Detect which cell encompasses the target text, then output its [x, y] center coordinate. 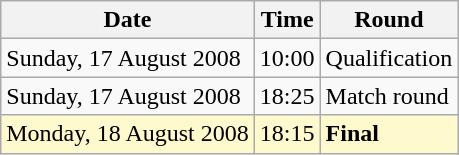
Time [287, 20]
Monday, 18 August 2008 [128, 134]
Qualification [389, 58]
Match round [389, 96]
18:25 [287, 96]
Round [389, 20]
Final [389, 134]
18:15 [287, 134]
Date [128, 20]
10:00 [287, 58]
